From the cell containing the given text, extract its center point as (x, y) coordinate. 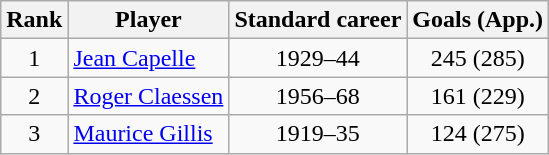
Standard career (318, 20)
Jean Capelle (148, 58)
1 (34, 58)
1956–68 (318, 96)
2 (34, 96)
Player (148, 20)
Rank (34, 20)
1919–35 (318, 134)
124 (275) (478, 134)
161 (229) (478, 96)
Goals (App.) (478, 20)
Roger Claessen (148, 96)
245 (285) (478, 58)
1929–44 (318, 58)
3 (34, 134)
Maurice Gillis (148, 134)
